For the text-containing cell, return its midpoint in (x, y) coordinate format. 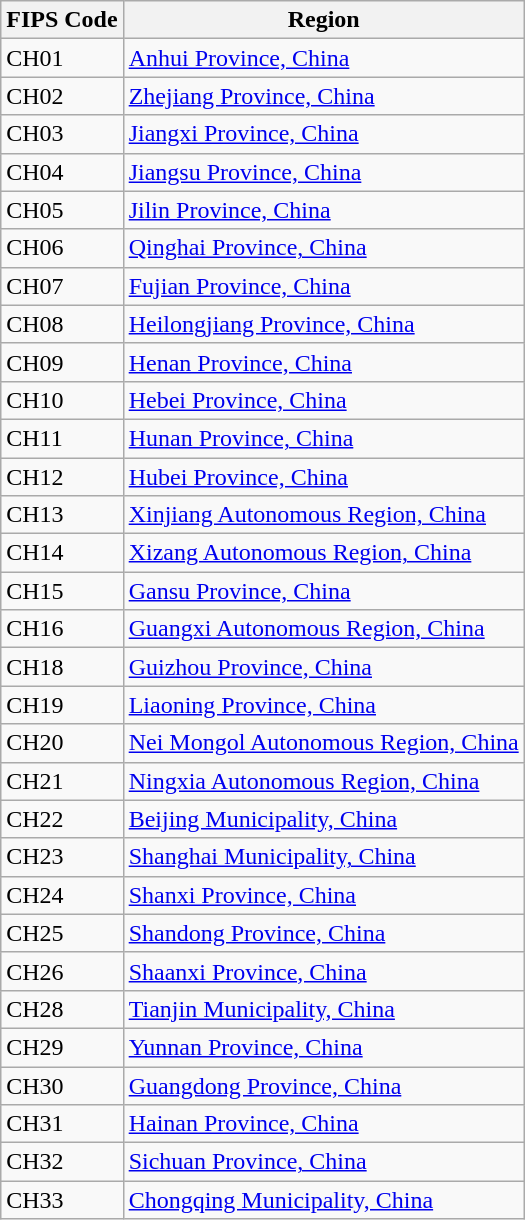
Qinghai Province, China (324, 248)
Yunnan Province, China (324, 1047)
CH19 (62, 705)
Shandong Province, China (324, 933)
Jiangsu Province, China (324, 172)
CH05 (62, 210)
Xinjiang Autonomous Region, China (324, 515)
CH23 (62, 857)
CH16 (62, 629)
Jilin Province, China (324, 210)
Hunan Province, China (324, 438)
Fujian Province, China (324, 286)
CH25 (62, 933)
CH12 (62, 477)
CH28 (62, 1009)
CH30 (62, 1085)
CH13 (62, 515)
Tianjin Municipality, China (324, 1009)
CH31 (62, 1124)
CH09 (62, 362)
Guangxi Autonomous Region, China (324, 629)
Guizhou Province, China (324, 667)
CH14 (62, 553)
CH22 (62, 819)
Hubei Province, China (324, 477)
CH32 (62, 1162)
Shanxi Province, China (324, 895)
CH33 (62, 1200)
Anhui Province, China (324, 58)
Sichuan Province, China (324, 1162)
Shaanxi Province, China (324, 971)
Chongqing Municipality, China (324, 1200)
CH26 (62, 971)
Beijing Municipality, China (324, 819)
Gansu Province, China (324, 591)
CH02 (62, 96)
Heilongjiang Province, China (324, 324)
CH08 (62, 324)
CH06 (62, 248)
CH07 (62, 286)
CH11 (62, 438)
Ningxia Autonomous Region, China (324, 781)
Hebei Province, China (324, 400)
Shanghai Municipality, China (324, 857)
CH21 (62, 781)
CH29 (62, 1047)
CH01 (62, 58)
Nei Mongol Autonomous Region, China (324, 743)
CH10 (62, 400)
CH03 (62, 134)
Region (324, 20)
CH04 (62, 172)
Guangdong Province, China (324, 1085)
Hainan Province, China (324, 1124)
Xizang Autonomous Region, China (324, 553)
Zhejiang Province, China (324, 96)
Henan Province, China (324, 362)
FIPS Code (62, 20)
CH18 (62, 667)
CH24 (62, 895)
Liaoning Province, China (324, 705)
Jiangxi Province, China (324, 134)
CH15 (62, 591)
CH20 (62, 743)
